Provide the [x, y] coordinate of the cell's center where the given text is located.  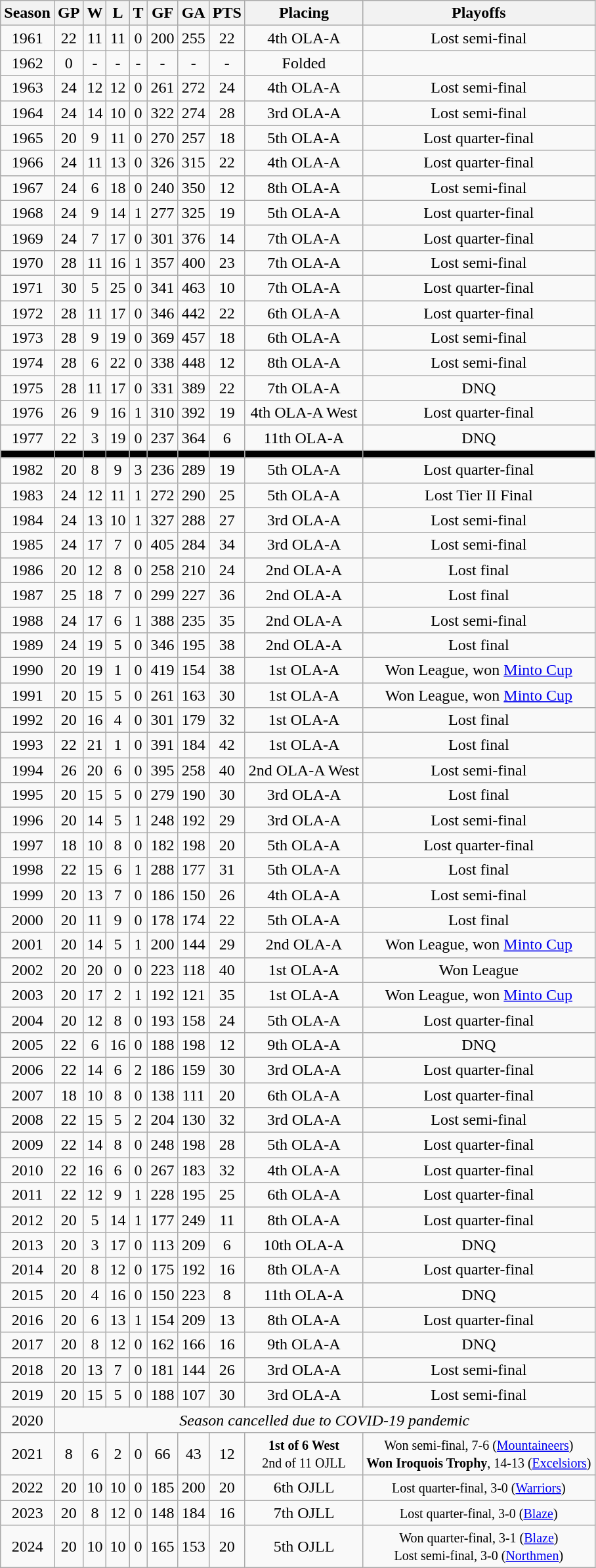
277 [163, 213]
2010 [28, 1170]
2008 [28, 1120]
2016 [28, 1320]
1986 [28, 570]
369 [163, 338]
4th OLA-A West [303, 413]
1971 [28, 288]
158 [193, 1020]
1976 [28, 413]
1991 [28, 695]
1974 [28, 363]
237 [163, 438]
331 [163, 388]
442 [193, 313]
204 [163, 1120]
130 [193, 1120]
GP [68, 13]
326 [163, 163]
Season [28, 13]
1972 [28, 313]
2018 [28, 1370]
2015 [28, 1295]
166 [193, 1345]
1973 [28, 338]
1969 [28, 238]
23 [227, 263]
2000 [28, 920]
182 [163, 845]
1961 [28, 38]
357 [163, 263]
1983 [28, 495]
315 [193, 163]
1989 [28, 645]
Lost quarter-final, 3-0 (Warriors) [479, 1487]
138 [163, 1095]
GF [163, 13]
1963 [28, 88]
267 [163, 1170]
376 [193, 238]
165 [163, 1547]
2nd OLA-A West [303, 770]
249 [193, 1220]
179 [193, 720]
Won quarter-final, 3-1 (Blaze)Lost semi-final, 3-0 (Northmen) [479, 1547]
2007 [28, 1095]
1975 [28, 388]
1968 [28, 213]
1970 [28, 263]
PTS [227, 13]
Won semi-final, 7-6 (Mountaineers)Won Iroquois Trophy, 14-13 (Excelsiors) [479, 1454]
2012 [28, 1220]
2003 [28, 995]
1967 [28, 188]
10th OLA-A [303, 1245]
7th OJLL [303, 1512]
Lost quarter-final, 3-0 (Blaze) [479, 1512]
2024 [28, 1547]
2021 [28, 1454]
463 [193, 288]
2011 [28, 1195]
257 [193, 138]
21 [95, 745]
1988 [28, 620]
1998 [28, 870]
2006 [28, 1070]
6th OJLL [303, 1487]
107 [193, 1395]
Placing [303, 13]
1987 [28, 595]
183 [193, 1170]
42 [227, 745]
227 [193, 595]
1984 [28, 520]
327 [163, 520]
299 [163, 595]
400 [193, 263]
1965 [28, 138]
174 [193, 920]
388 [163, 620]
338 [163, 363]
270 [163, 138]
289 [193, 470]
148 [163, 1512]
1999 [28, 895]
GA [193, 13]
1990 [28, 670]
175 [163, 1270]
1964 [28, 113]
392 [193, 413]
2009 [28, 1145]
31 [227, 870]
1993 [28, 745]
193 [163, 1020]
178 [163, 920]
1962 [28, 63]
Lost Tier II Final [479, 495]
Won League [479, 970]
2002 [28, 970]
284 [193, 545]
43 [193, 1454]
395 [163, 770]
2001 [28, 945]
163 [193, 695]
159 [193, 1070]
1977 [28, 438]
2013 [28, 1245]
Folded [303, 63]
121 [193, 995]
2019 [28, 1395]
364 [193, 438]
36 [227, 595]
181 [163, 1370]
L [118, 13]
1st of 6 West2nd of 11 OJLL [303, 1454]
310 [163, 413]
185 [163, 1487]
2017 [28, 1345]
2005 [28, 1045]
2022 [28, 1487]
391 [163, 745]
111 [193, 1095]
389 [193, 388]
210 [193, 570]
279 [163, 795]
322 [163, 113]
W [95, 13]
1996 [28, 820]
2004 [28, 1020]
T [138, 13]
325 [193, 213]
162 [163, 1345]
2020 [28, 1420]
34 [227, 545]
1995 [28, 795]
27 [227, 520]
1994 [28, 770]
5th OJLL [303, 1547]
1992 [28, 720]
Playoffs [479, 13]
118 [193, 970]
341 [163, 288]
Season cancelled due to COVID-19 pandemic [324, 1420]
290 [193, 495]
457 [193, 338]
2023 [28, 1512]
274 [193, 113]
255 [193, 38]
419 [163, 670]
236 [163, 470]
240 [163, 188]
66 [163, 1454]
228 [163, 1195]
405 [163, 545]
153 [193, 1547]
1982 [28, 470]
350 [193, 188]
2014 [28, 1270]
1997 [28, 845]
235 [193, 620]
190 [193, 795]
113 [163, 1245]
1985 [28, 545]
448 [193, 363]
1966 [28, 163]
